Scan for the cell matching the given text and deliver its (x, y) coordinate at center. 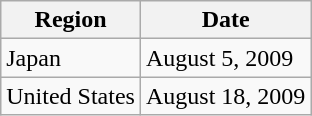
United States (71, 96)
Date (225, 20)
August 18, 2009 (225, 96)
August 5, 2009 (225, 58)
Japan (71, 58)
Region (71, 20)
